Search for the cell housing the specified text and yield its [x, y] center coordinate. 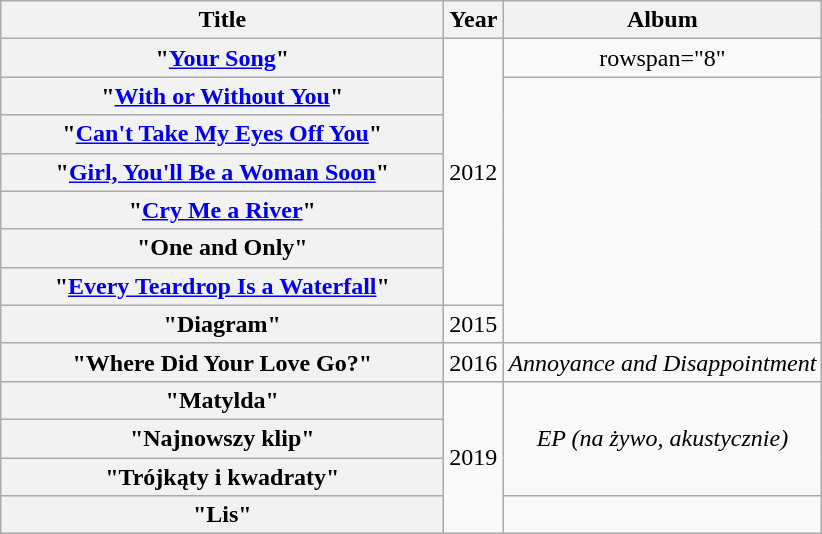
2019 [474, 457]
2015 [474, 324]
"Diagram" [222, 324]
"Every Teardrop Is a Waterfall" [222, 286]
Album [662, 20]
"Najnowszy klip" [222, 438]
Year [474, 20]
"Girl, You'll Be a Woman Soon" [222, 172]
"One and Only" [222, 248]
"Your Song" [222, 58]
EP (na żywo, akustycznie) [662, 438]
2012 [474, 172]
"With or Without You" [222, 96]
"Matylda" [222, 400]
"Lis" [222, 515]
Title [222, 20]
Annoyance and Disappointment [662, 362]
"Cry Me a River" [222, 210]
"Trójkąty i kwadraty" [222, 477]
"Can't Take My Eyes Off You" [222, 134]
2016 [474, 362]
"Where Did Your Love Go?" [222, 362]
rowspan="8" [662, 58]
